For the text-containing cell, return its midpoint in (x, y) coordinate format. 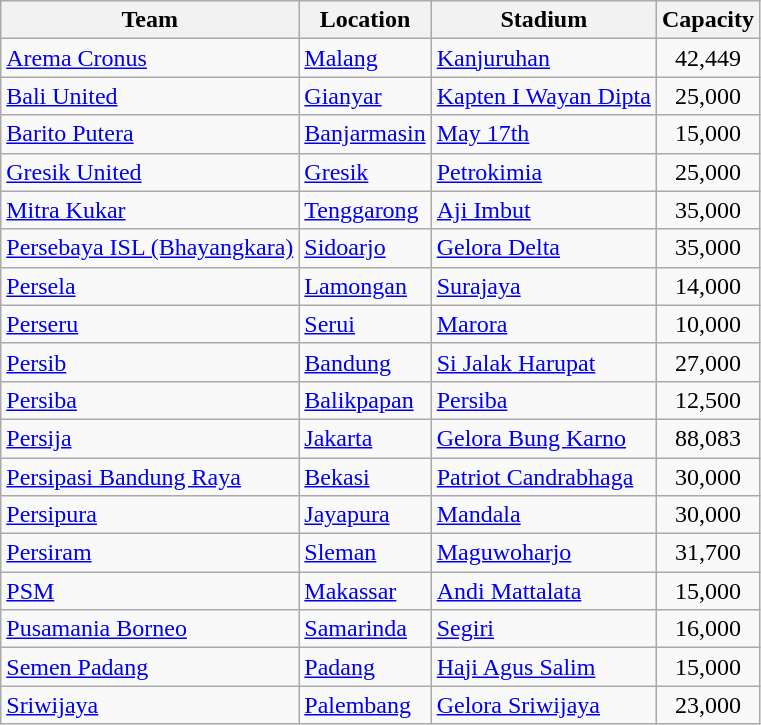
Stadium (544, 20)
Location (365, 20)
Gresik United (150, 172)
Persipura (150, 515)
Petrokimia (544, 172)
Perseru (150, 324)
Segiri (544, 629)
Persebaya ISL (Bhayangkara) (150, 248)
Gelora Bung Karno (544, 438)
Semen Padang (150, 667)
Maguwoharjo (544, 553)
Capacity (708, 20)
Kapten I Wayan Dipta (544, 96)
42,449 (708, 58)
Gelora Sriwijaya (544, 705)
88,083 (708, 438)
10,000 (708, 324)
Bandung (365, 362)
Mitra Kukar (150, 210)
PSM (150, 591)
Palembang (365, 705)
Malang (365, 58)
Barito Putera (150, 134)
Balikpapan (365, 400)
Samarinda (365, 629)
Patriot Candrabhaga (544, 477)
Persela (150, 286)
16,000 (708, 629)
Makassar (365, 591)
Banjarmasin (365, 134)
Bali United (150, 96)
Arema Cronus (150, 58)
12,500 (708, 400)
Haji Agus Salim (544, 667)
Sidoarjo (365, 248)
Tenggarong (365, 210)
Bekasi (365, 477)
Gelora Delta (544, 248)
27,000 (708, 362)
Serui (365, 324)
Aji Imbut (544, 210)
Gianyar (365, 96)
Team (150, 20)
Lamongan (365, 286)
Marora (544, 324)
Gresik (365, 172)
Jayapura (365, 515)
14,000 (708, 286)
Persija (150, 438)
Persib (150, 362)
23,000 (708, 705)
May 17th (544, 134)
Sriwijaya (150, 705)
Jakarta (365, 438)
31,700 (708, 553)
Surajaya (544, 286)
Sleman (365, 553)
Andi Mattalata (544, 591)
Si Jalak Harupat (544, 362)
Mandala (544, 515)
Kanjuruhan (544, 58)
Padang (365, 667)
Persiram (150, 553)
Pusamania Borneo (150, 629)
Persipasi Bandung Raya (150, 477)
